Capture the cell that displays the provided text and extract its [X, Y] central coordinate. 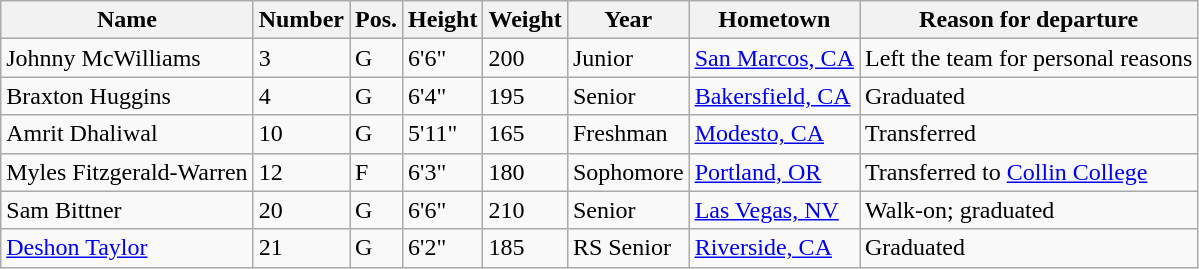
Weight [525, 20]
Riverside, CA [774, 248]
195 [525, 96]
Reason for departure [1029, 20]
F [376, 172]
RS Senior [628, 248]
20 [301, 210]
Left the team for personal reasons [1029, 58]
Sophomore [628, 172]
5'11" [443, 134]
Name [127, 20]
Junior [628, 58]
180 [525, 172]
6'3" [443, 172]
21 [301, 248]
12 [301, 172]
Johnny McWilliams [127, 58]
Number [301, 20]
San Marcos, CA [774, 58]
4 [301, 96]
6'4" [443, 96]
Transferred [1029, 134]
Amrit Dhaliwal [127, 134]
3 [301, 58]
Deshon Taylor [127, 248]
Transferred to Collin College [1029, 172]
Modesto, CA [774, 134]
Freshman [628, 134]
Portland, OR [774, 172]
Braxton Huggins [127, 96]
10 [301, 134]
165 [525, 134]
6'2" [443, 248]
Year [628, 20]
Pos. [376, 20]
210 [525, 210]
Myles Fitzgerald-Warren [127, 172]
Hometown [774, 20]
Height [443, 20]
Walk-on; graduated [1029, 210]
Bakersfield, CA [774, 96]
200 [525, 58]
Las Vegas, NV [774, 210]
185 [525, 248]
Sam Bittner [127, 210]
